Detect which cell encompasses the target text, then output its [x, y] center coordinate. 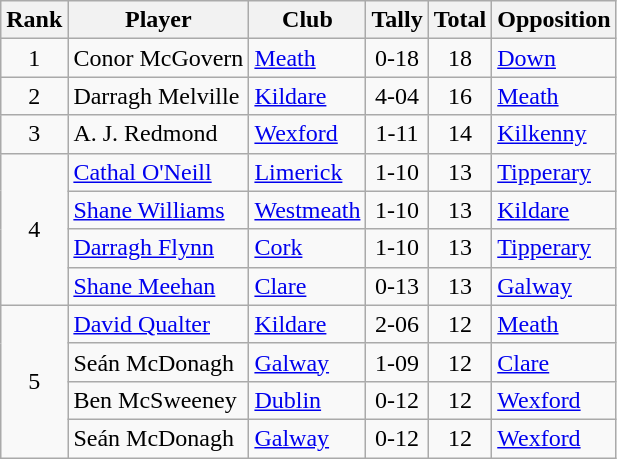
5 [34, 381]
0-18 [397, 58]
Cork [308, 248]
Rank [34, 20]
18 [460, 58]
Westmeath [308, 210]
3 [34, 134]
Player [158, 20]
1 [34, 58]
Conor McGovern [158, 58]
Limerick [308, 172]
Ben McSweeney [158, 400]
Darragh Flynn [158, 248]
1-09 [397, 362]
Kilkenny [554, 134]
2 [34, 96]
Darragh Melville [158, 96]
Down [554, 58]
Dublin [308, 400]
Opposition [554, 20]
Shane Meehan [158, 286]
0-13 [397, 286]
Total [460, 20]
A. J. Redmond [158, 134]
Tally [397, 20]
4-04 [397, 96]
1-11 [397, 134]
Club [308, 20]
16 [460, 96]
4 [34, 229]
2-06 [397, 324]
14 [460, 134]
David Qualter [158, 324]
Cathal O'Neill [158, 172]
Shane Williams [158, 210]
